Identify which cell holds the provided text, then report its (X, Y) central coordinate. 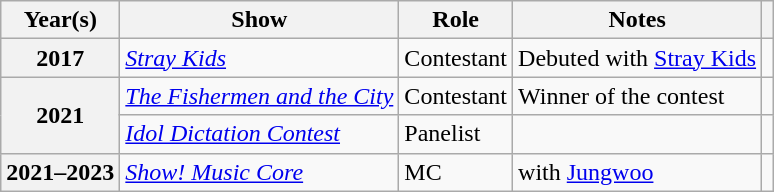
Notes (638, 20)
Show! Music Core (260, 172)
2021–2023 (60, 172)
2017 (60, 58)
with Jungwoo (638, 172)
Winner of the contest (638, 96)
Idol Dictation Contest (260, 134)
2021 (60, 115)
Stray Kids (260, 58)
MC (456, 172)
The Fishermen and the City (260, 96)
Debuted with Stray Kids (638, 58)
Panelist (456, 134)
Year(s) (60, 20)
Role (456, 20)
Show (260, 20)
